Locate the cell with the specified text and output its (X, Y) center coordinate. 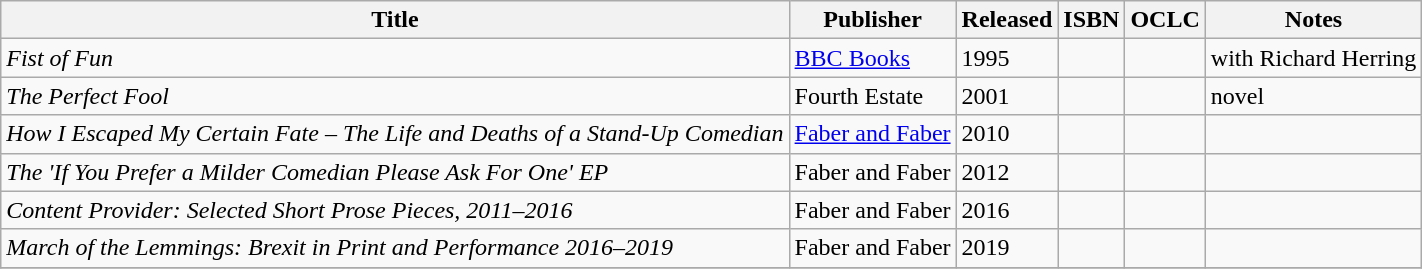
Content Provider: Selected Short Prose Pieces, 2011–2016 (395, 210)
The Perfect Fool (395, 96)
2010 (1007, 134)
2012 (1007, 172)
Publisher (872, 20)
1995 (1007, 58)
March of the Lemmings: Brexit in Print and Performance 2016–2019 (395, 248)
2019 (1007, 248)
ISBN (1092, 20)
Fourth Estate (872, 96)
Notes (1313, 20)
How I Escaped My Certain Fate – The Life and Deaths of a Stand-Up Comedian (395, 134)
Released (1007, 20)
The 'If You Prefer a Milder Comedian Please Ask For One' EP (395, 172)
2001 (1007, 96)
Title (395, 20)
2016 (1007, 210)
with Richard Herring (1313, 58)
BBC Books (872, 58)
Fist of Fun (395, 58)
novel (1313, 96)
OCLC (1165, 20)
